Search for the cell housing the specified text and yield its (x, y) center coordinate. 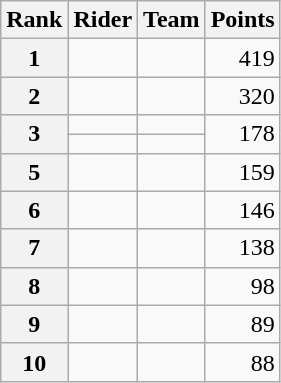
146 (242, 210)
2 (34, 96)
98 (242, 286)
178 (242, 134)
7 (34, 248)
1 (34, 58)
88 (242, 362)
Points (242, 20)
5 (34, 172)
6 (34, 210)
89 (242, 324)
8 (34, 286)
10 (34, 362)
159 (242, 172)
9 (34, 324)
Rank (34, 20)
Team (172, 20)
138 (242, 248)
320 (242, 96)
3 (34, 134)
419 (242, 58)
Rider (103, 20)
